Scan for the cell matching the given text and deliver its (X, Y) coordinate at center. 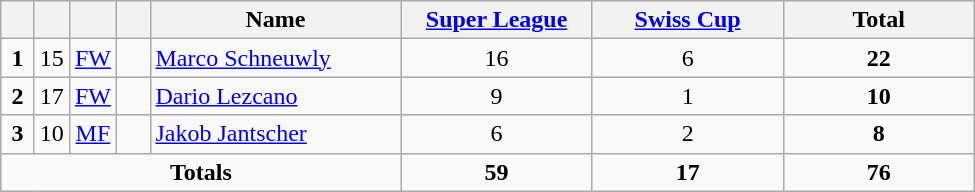
8 (878, 134)
16 (496, 58)
Jakob Jantscher (276, 134)
Super League (496, 20)
Swiss Cup (688, 20)
MF (92, 134)
22 (878, 58)
Dario Lezcano (276, 96)
76 (878, 172)
9 (496, 96)
15 (52, 58)
Name (276, 20)
Total (878, 20)
Marco Schneuwly (276, 58)
Totals (201, 172)
3 (18, 134)
59 (496, 172)
